Output the [X, Y] coordinate of the center of the cell containing the given text.  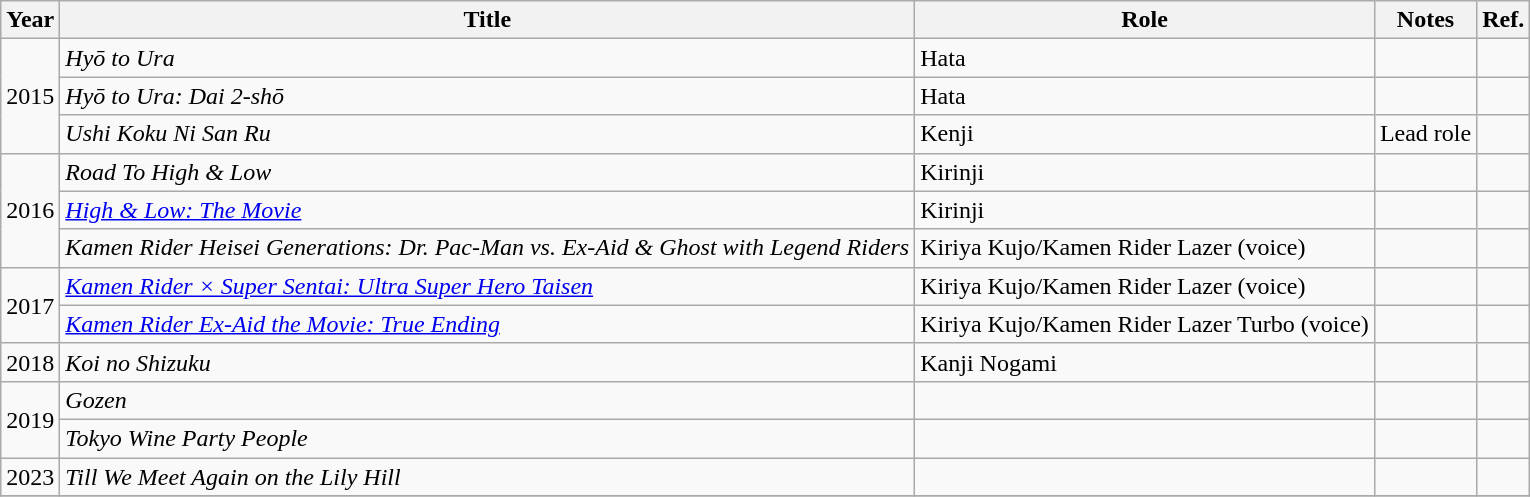
Kiriya Kujo/Kamen Rider Lazer Turbo (voice) [1145, 324]
High & Low: The Movie [488, 210]
Kamen Rider Ex-Aid the Movie: True Ending [488, 324]
2016 [30, 210]
Ushi Koku Ni San Ru [488, 134]
2023 [30, 477]
Kamen Rider Heisei Generations: Dr. Pac-Man vs. Ex-Aid & Ghost with Legend Riders [488, 248]
Notes [1425, 20]
Koi no Shizuku [488, 362]
2015 [30, 96]
Title [488, 20]
Lead role [1425, 134]
2019 [30, 419]
Ref. [1504, 20]
Kanji Nogami [1145, 362]
Road To High & Low [488, 172]
Kenji [1145, 134]
Tokyo Wine Party People [488, 438]
Year [30, 20]
Gozen [488, 400]
Hyō to Ura: Dai 2-shō [488, 96]
2018 [30, 362]
Hyō to Ura [488, 58]
2017 [30, 305]
Till We Meet Again on the Lily Hill [488, 477]
Role [1145, 20]
Kamen Rider × Super Sentai: Ultra Super Hero Taisen [488, 286]
